Detect which cell encompasses the target text, then output its [x, y] center coordinate. 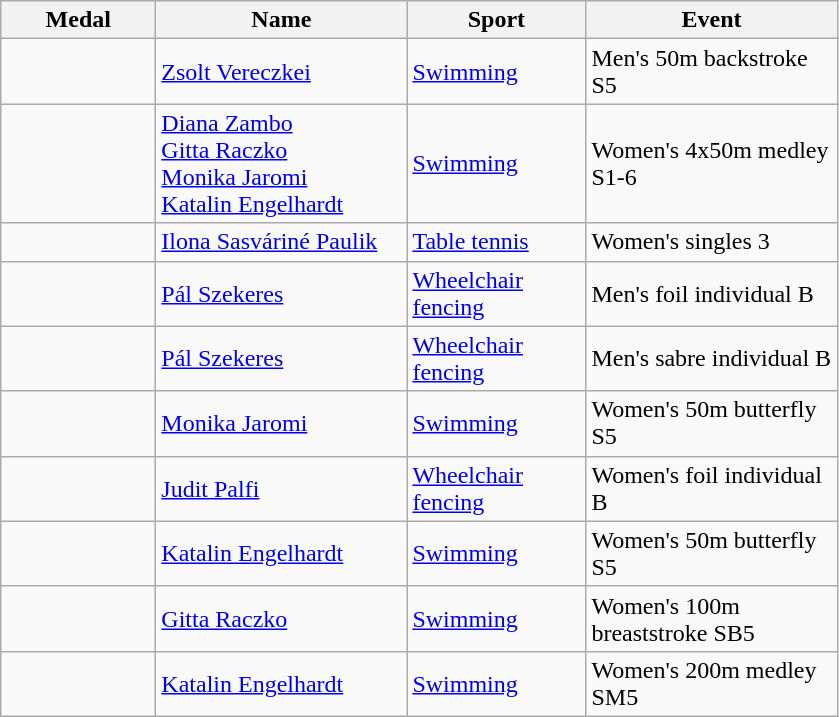
Men's foil individual B [712, 294]
Men's 50m backstroke S5 [712, 72]
Monika Jaromi [282, 424]
Judit Palfi [282, 488]
Zsolt Vereczkei [282, 72]
Gitta Raczko [282, 618]
Women's 4x50m medley S1-6 [712, 164]
Women's foil individual B [712, 488]
Men's sabre individual B [712, 358]
Ilona Sasváriné Paulik [282, 242]
Table tennis [496, 242]
Event [712, 20]
Women's singles 3 [712, 242]
Diana Zambo Gitta Raczko Monika Jaromi Katalin Engelhardt [282, 164]
Name [282, 20]
Sport [496, 20]
Women's 200m medley SM5 [712, 684]
Women's 100m breaststroke SB5 [712, 618]
Medal [78, 20]
